Detect which cell encompasses the target text, then output its (X, Y) center coordinate. 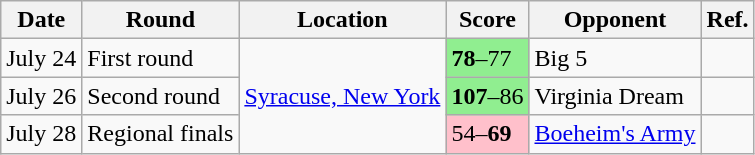
Second round (160, 96)
Syracuse, New York (342, 96)
Boeheim's Army (615, 134)
Big 5 (615, 58)
Date (42, 20)
First round (160, 58)
Round (160, 20)
July 24 (42, 58)
54–69 (488, 134)
Ref. (728, 20)
107–86 (488, 96)
Regional finals (160, 134)
Opponent (615, 20)
Score (488, 20)
July 28 (42, 134)
July 26 (42, 96)
Location (342, 20)
Virginia Dream (615, 96)
78–77 (488, 58)
